Identify which cell holds the provided text, then report its [x, y] central coordinate. 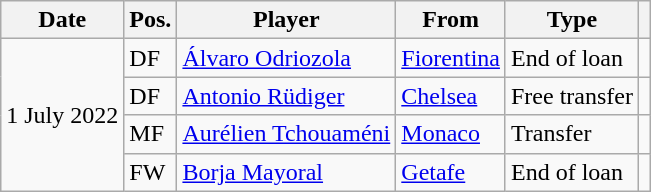
From [451, 20]
Transfer [572, 134]
MF [150, 134]
Borja Mayoral [286, 172]
Getafe [451, 172]
FW [150, 172]
Free transfer [572, 96]
1 July 2022 [62, 115]
Aurélien Tchouaméni [286, 134]
Pos. [150, 20]
Chelsea [451, 96]
Monaco [451, 134]
Player [286, 20]
Type [572, 20]
Fiorentina [451, 58]
Álvaro Odriozola [286, 58]
Date [62, 20]
Antonio Rüdiger [286, 96]
